Identify which cell holds the provided text, then report its [x, y] central coordinate. 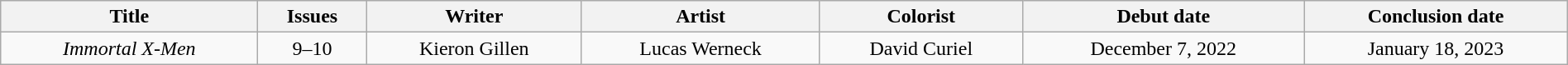
Writer [474, 17]
Immortal X-Men [129, 48]
Kieron Gillen [474, 48]
Conclusion date [1436, 17]
January 18, 2023 [1436, 48]
David Curiel [921, 48]
Lucas Werneck [700, 48]
Issues [313, 17]
Colorist [921, 17]
Artist [700, 17]
Title [129, 17]
Debut date [1164, 17]
9–10 [313, 48]
December 7, 2022 [1164, 48]
